Extract the (X, Y) coordinate from the center of the cell holding the provided text.  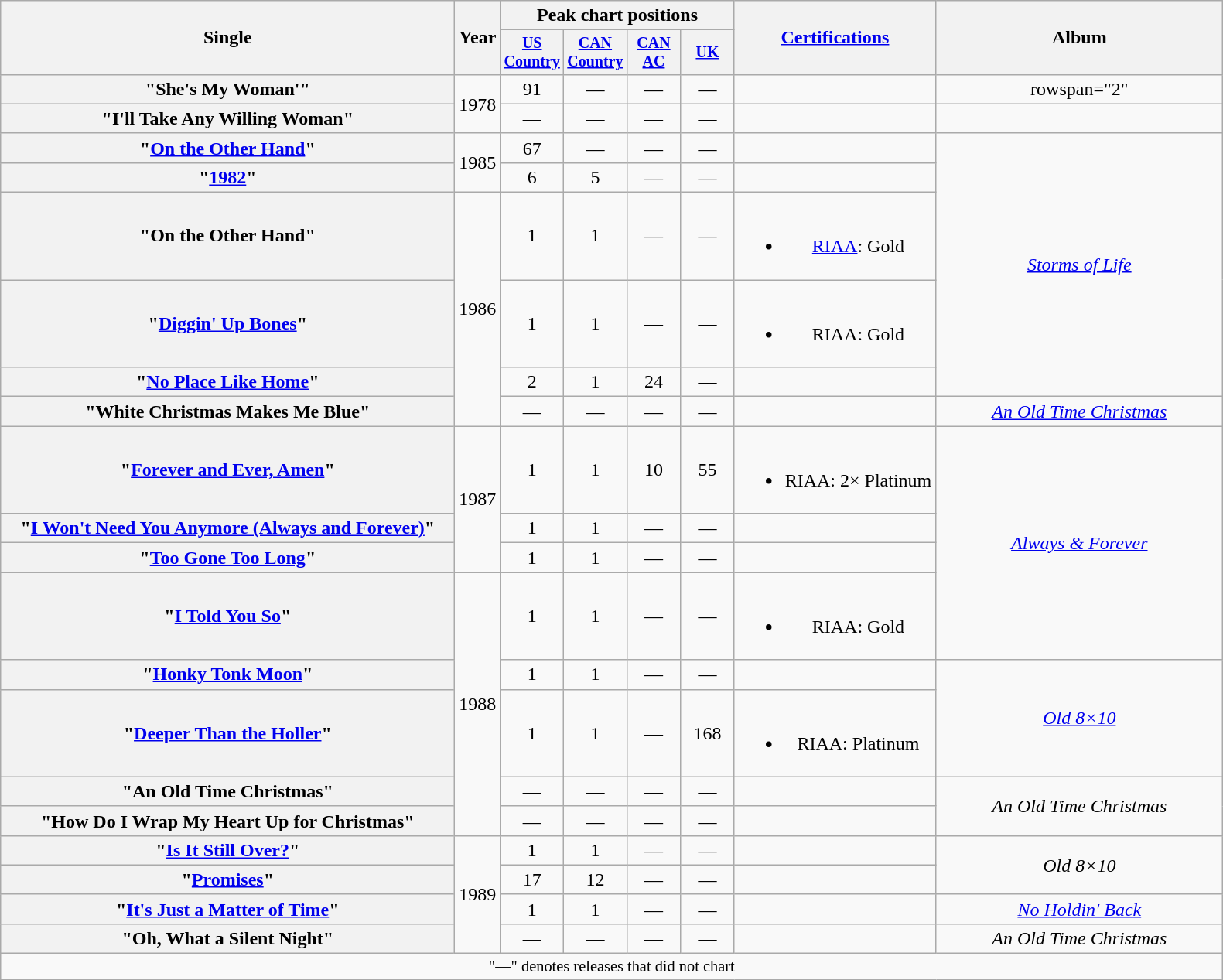
1986 (478, 309)
"Deeper Than the Holler" (227, 733)
RIAA: 2× Platinum (835, 470)
55 (707, 470)
"She's My Woman'" (227, 89)
Storms of Life (1080, 265)
"Promises" (227, 879)
"I'll Take Any Willing Woman" (227, 118)
"Forever and Ever, Amen" (227, 470)
Certifications (835, 38)
12 (596, 879)
"1982" (227, 177)
6 (532, 177)
"Is It Still Over?" (227, 850)
Always & Forever (1080, 543)
1985 (478, 162)
24 (653, 382)
CAN AC (653, 53)
rowspan="2" (1080, 89)
"—" denotes releases that did not chart (612, 967)
1978 (478, 104)
"White Christmas Makes Me Blue" (227, 411)
Peak chart positions (617, 15)
"An Old Time Christmas" (227, 791)
US Country (532, 53)
91 (532, 89)
"How Do I Wrap My Heart Up for Christmas" (227, 821)
5 (596, 177)
2 (532, 382)
"I Told You So" (227, 616)
10 (653, 470)
Year (478, 38)
Album (1080, 38)
"Too Gone Too Long" (227, 558)
RIAA: Platinum (835, 733)
1989 (478, 894)
67 (532, 148)
"No Place Like Home" (227, 382)
"Oh, What a Silent Night" (227, 938)
CAN Country (596, 53)
No Holdin' Back (1080, 909)
"I Won't Need You Anymore (Always and Forever)" (227, 528)
168 (707, 733)
"Honky Tonk Moon" (227, 674)
"Diggin' Up Bones" (227, 323)
UK (707, 53)
1987 (478, 500)
1988 (478, 704)
17 (532, 879)
Single (227, 38)
"It's Just a Matter of Time" (227, 909)
